From the cell containing the given text, extract its center point as (X, Y) coordinate. 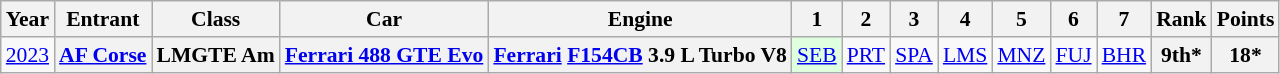
Engine (640, 19)
Class (216, 19)
FUJ (1073, 55)
MNZ (1021, 55)
3 (914, 19)
SEB (817, 55)
SPA (914, 55)
Entrant (102, 19)
2023 (28, 55)
Ferrari F154CB 3.9 L Turbo V8 (640, 55)
Car (384, 19)
18* (1246, 55)
1 (817, 19)
Rank (1182, 19)
BHR (1124, 55)
LMS (966, 55)
5 (1021, 19)
Year (28, 19)
Ferrari 488 GTE Evo (384, 55)
9th* (1182, 55)
2 (866, 19)
6 (1073, 19)
PRT (866, 55)
LMGTE Am (216, 55)
4 (966, 19)
Points (1246, 19)
AF Corse (102, 55)
7 (1124, 19)
